For the text-containing cell, return its midpoint in [x, y] coordinate format. 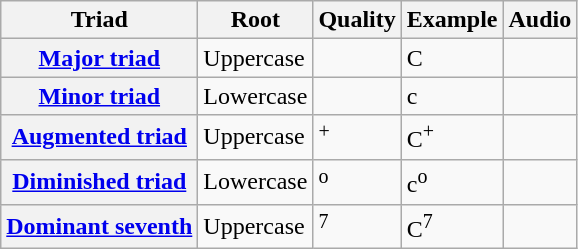
Root [256, 20]
Quality [357, 20]
Dominant seventh [100, 226]
Diminished triad [100, 182]
Minor triad [100, 96]
Triad [100, 20]
Major triad [100, 58]
C+ [452, 138]
C7 [452, 226]
c [452, 96]
C [452, 58]
Audio [540, 20]
Example [452, 20]
7 [357, 226]
o [357, 182]
+ [357, 138]
Augmented triad [100, 138]
co [452, 182]
